Search for the cell housing the specified text and yield its [x, y] center coordinate. 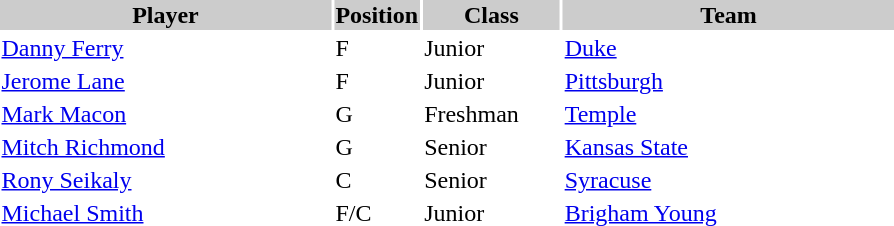
Rony Seikaly [166, 180]
Mark Macon [166, 114]
Duke [728, 48]
Class [492, 15]
Position [377, 15]
Player [166, 15]
Jerome Lane [166, 81]
Danny Ferry [166, 48]
C [377, 180]
Kansas State [728, 147]
Mitch Richmond [166, 147]
Temple [728, 114]
Team [728, 15]
Syracuse [728, 180]
Pittsburgh [728, 81]
Freshman [492, 114]
